Locate the cell with the specified text and output its (X, Y) center coordinate. 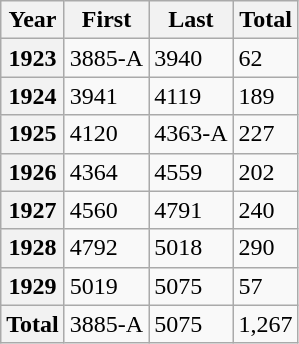
4364 (106, 172)
240 (266, 210)
1923 (33, 58)
1926 (33, 172)
Last (191, 20)
4792 (106, 248)
First (106, 20)
1925 (33, 134)
202 (266, 172)
62 (266, 58)
4559 (191, 172)
1928 (33, 248)
57 (266, 286)
4119 (191, 96)
Year (33, 20)
4560 (106, 210)
1924 (33, 96)
4363-A (191, 134)
189 (266, 96)
1927 (33, 210)
4120 (106, 134)
5018 (191, 248)
1929 (33, 286)
4791 (191, 210)
227 (266, 134)
1,267 (266, 324)
5019 (106, 286)
3941 (106, 96)
290 (266, 248)
3940 (191, 58)
